Determine the (X, Y) coordinate at the center of the cell enclosing the given text.  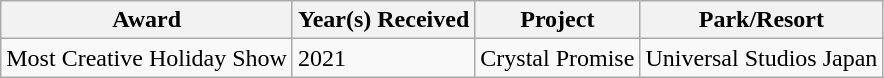
Project (558, 20)
2021 (383, 58)
Most Creative Holiday Show (147, 58)
Year(s) Received (383, 20)
Park/Resort (762, 20)
Award (147, 20)
Crystal Promise (558, 58)
Universal Studios Japan (762, 58)
